Output the [x, y] coordinate of the center of the cell containing the given text.  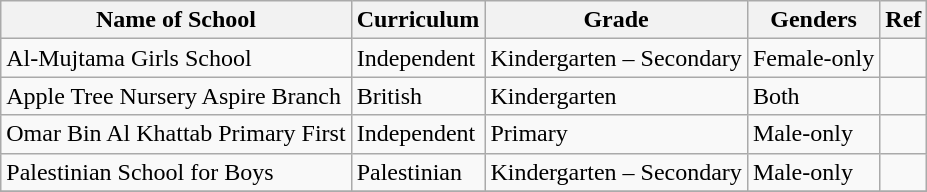
Palestinian School for Boys [176, 172]
Omar Bin Al Khattab Primary First [176, 134]
British [418, 96]
Both [813, 96]
Curriculum [418, 20]
Palestinian [418, 172]
Ref [904, 20]
Grade [616, 20]
Name of School [176, 20]
Kindergarten [616, 96]
Primary [616, 134]
Apple Tree Nursery Aspire Branch [176, 96]
Female-only [813, 58]
Genders [813, 20]
Al-Mujtama Girls School [176, 58]
